Extract the [x, y] coordinate from the center of the cell holding the provided text.  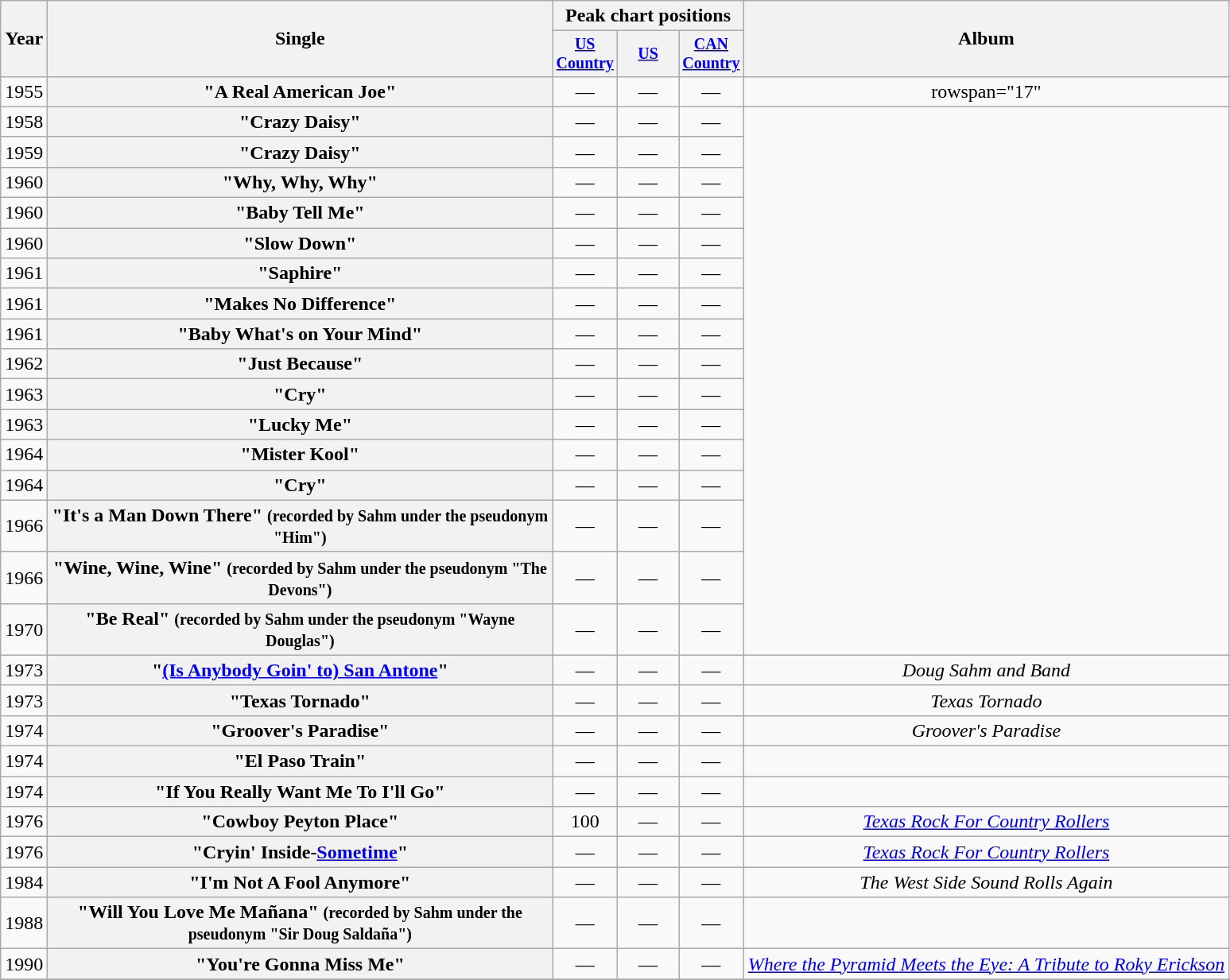
"Cowboy Peyton Place" [301, 822]
"Mister Kool" [301, 455]
100 [585, 822]
CAN Country [712, 54]
Where the Pyramid Meets the Eye: A Tribute to Roky Erickson [986, 964]
Groover's Paradise [986, 730]
1955 [24, 91]
rowspan="17" [986, 91]
Album [986, 39]
"Be Real" (recorded by Sahm under the pseudonym "Wayne Douglas") [301, 629]
"El Paso Train" [301, 761]
1984 [24, 882]
"Groover's Paradise" [301, 730]
"If You Really Want Me To I'll Go" [301, 792]
Peak chart positions [648, 16]
"Baby Tell Me" [301, 213]
The West Side Sound Rolls Again [986, 882]
Single [301, 39]
"Slow Down" [301, 243]
"It's a Man Down There" (recorded by Sahm under the pseudonym "Him") [301, 526]
"Why, Why, Why" [301, 182]
US Country [585, 54]
1959 [24, 152]
1970 [24, 629]
"I'm Not A Fool Anymore" [301, 882]
"A Real American Joe" [301, 91]
"You're Gonna Miss Me" [301, 964]
"Cryin' Inside-Sometime" [301, 852]
"Just Because" [301, 364]
"Wine, Wine, Wine" (recorded by Sahm under the pseudonym "The Devons") [301, 577]
"Lucky Me" [301, 424]
"Will You Love Me Mañana" (recorded by Sahm under the pseudonym "Sir Doug Saldaña") [301, 924]
1988 [24, 924]
"Makes No Difference" [301, 304]
Year [24, 39]
Texas Tornado [986, 700]
"(Is Anybody Goin' to) San Antone" [301, 670]
1990 [24, 964]
US [649, 54]
Doug Sahm and Band [986, 670]
1962 [24, 364]
"Texas Tornado" [301, 700]
1958 [24, 122]
"Baby What's on Your Mind" [301, 334]
"Saphire" [301, 273]
